Scan for the cell matching the given text and deliver its (X, Y) coordinate at center. 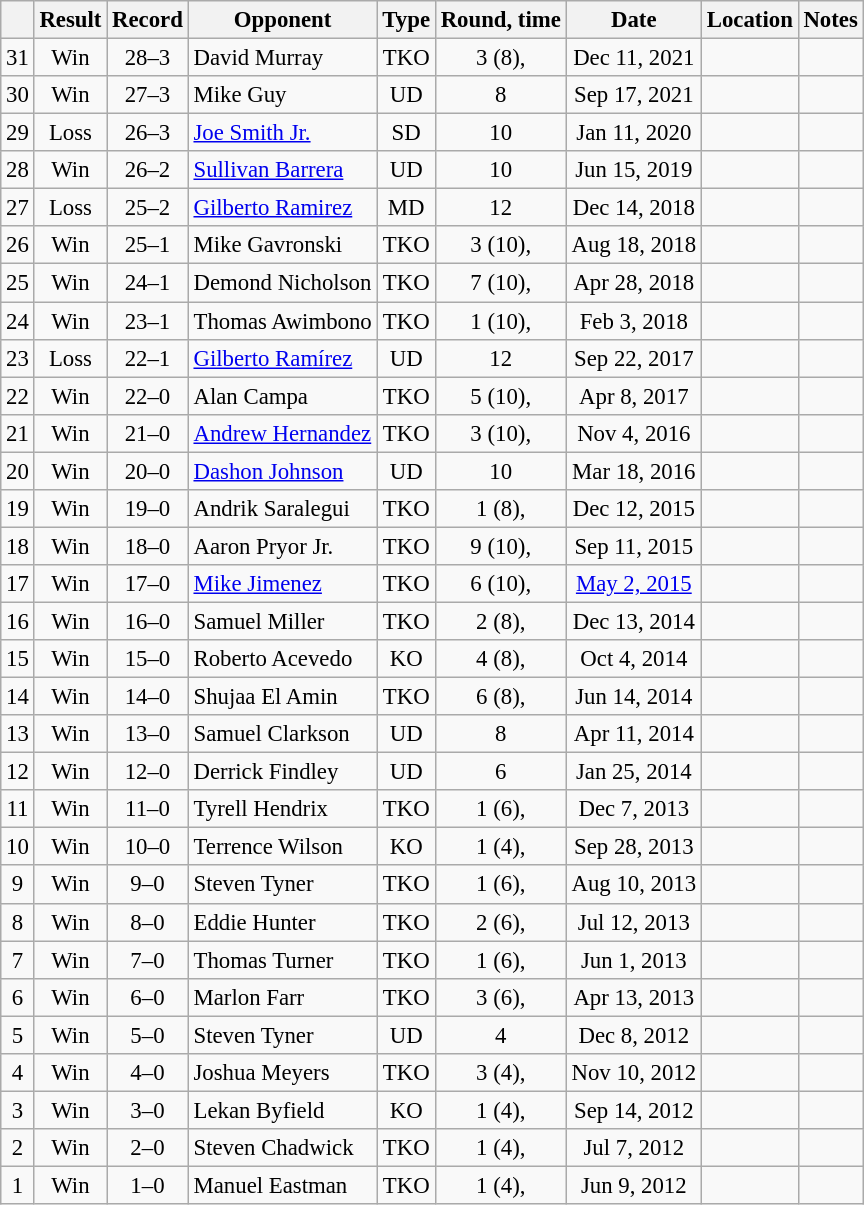
3–0 (148, 1110)
11 (18, 809)
Gilberto Ramirez (282, 208)
Sep 28, 2013 (634, 847)
Joe Smith Jr. (282, 133)
Notes (830, 20)
Jun 15, 2019 (634, 170)
Roberto Acevedo (282, 659)
18–0 (148, 546)
30 (18, 95)
21–0 (148, 433)
Round, time (500, 20)
2–0 (148, 1148)
13–0 (148, 734)
16 (18, 621)
27–3 (148, 95)
Jan 11, 2020 (634, 133)
Dec 8, 2012 (634, 1035)
6–0 (148, 997)
Lekan Byfield (282, 1110)
May 2, 2015 (634, 584)
Dec 13, 2014 (634, 621)
Jul 7, 2012 (634, 1148)
1–0 (148, 1185)
26–3 (148, 133)
29 (18, 133)
22 (18, 396)
MD (406, 208)
Dec 11, 2021 (634, 58)
3 (4), (500, 1073)
Aug 18, 2018 (634, 245)
5 (18, 1035)
4–0 (148, 1073)
20 (18, 471)
19–0 (148, 509)
9–0 (148, 885)
Opponent (282, 20)
Apr 13, 2013 (634, 997)
15–0 (148, 659)
Date (634, 20)
Dashon Johnson (282, 471)
Jul 12, 2013 (634, 922)
28 (18, 170)
7 (18, 960)
22–0 (148, 396)
3 (18, 1110)
Type (406, 20)
9 (18, 885)
Jan 25, 2014 (634, 772)
Tyrell Hendrix (282, 809)
Thomas Turner (282, 960)
Sep 22, 2017 (634, 358)
Samuel Miller (282, 621)
1 (18, 1185)
Location (750, 20)
Sep 11, 2015 (634, 546)
31 (18, 58)
Jun 1, 2013 (634, 960)
17 (18, 584)
2 (8), (500, 621)
Alan Campa (282, 396)
David Murray (282, 58)
14 (18, 697)
9 (10), (500, 546)
25–1 (148, 245)
26–2 (148, 170)
Sullivan Barrera (282, 170)
12–0 (148, 772)
Sep 14, 2012 (634, 1110)
2 (6), (500, 922)
8–0 (148, 922)
Terrence Wilson (282, 847)
Shujaa El Amin (282, 697)
7 (10), (500, 283)
3 (8), (500, 58)
Jun 9, 2012 (634, 1185)
Jun 14, 2014 (634, 697)
6 (10), (500, 584)
Aaron Pryor Jr. (282, 546)
21 (18, 433)
1 (8), (500, 509)
Oct 4, 2014 (634, 659)
1 (10), (500, 321)
Apr 28, 2018 (634, 283)
Dec 7, 2013 (634, 809)
23 (18, 358)
Mike Jimenez (282, 584)
23–1 (148, 321)
Gilberto Ramírez (282, 358)
Nov 10, 2012 (634, 1073)
26 (18, 245)
Joshua Meyers (282, 1073)
13 (18, 734)
Apr 11, 2014 (634, 734)
Demond Nicholson (282, 283)
5–0 (148, 1035)
6 (8), (500, 697)
27 (18, 208)
14–0 (148, 697)
3 (6), (500, 997)
Steven Chadwick (282, 1148)
Thomas Awimbono (282, 321)
Mike Guy (282, 95)
24–1 (148, 283)
25–2 (148, 208)
Sep 17, 2021 (634, 95)
Nov 4, 2016 (634, 433)
22–1 (148, 358)
Samuel Clarkson (282, 734)
Result (70, 20)
Manuel Eastman (282, 1185)
SD (406, 133)
11–0 (148, 809)
Andrew Hernandez (282, 433)
Derrick Findley (282, 772)
Record (148, 20)
10–0 (148, 847)
Aug 10, 2013 (634, 885)
Dec 14, 2018 (634, 208)
19 (18, 509)
Mar 18, 2016 (634, 471)
Marlon Farr (282, 997)
17–0 (148, 584)
5 (10), (500, 396)
16–0 (148, 621)
Mike Gavronski (282, 245)
Apr 8, 2017 (634, 396)
Feb 3, 2018 (634, 321)
4 (8), (500, 659)
25 (18, 283)
20–0 (148, 471)
18 (18, 546)
2 (18, 1148)
7–0 (148, 960)
Dec 12, 2015 (634, 509)
24 (18, 321)
Eddie Hunter (282, 922)
15 (18, 659)
Andrik Saralegui (282, 509)
28–3 (148, 58)
